Scan for the cell matching the given text and deliver its (x, y) coordinate at center. 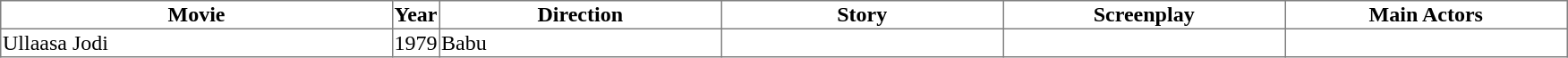
Ullaasa Jodi (197, 43)
Movie (197, 15)
Babu (580, 43)
Main Actors (1427, 15)
1979 (415, 43)
Screenplay (1144, 15)
Year (415, 15)
Story (863, 15)
Direction (580, 15)
